For the text-containing cell, return its midpoint in (x, y) coordinate format. 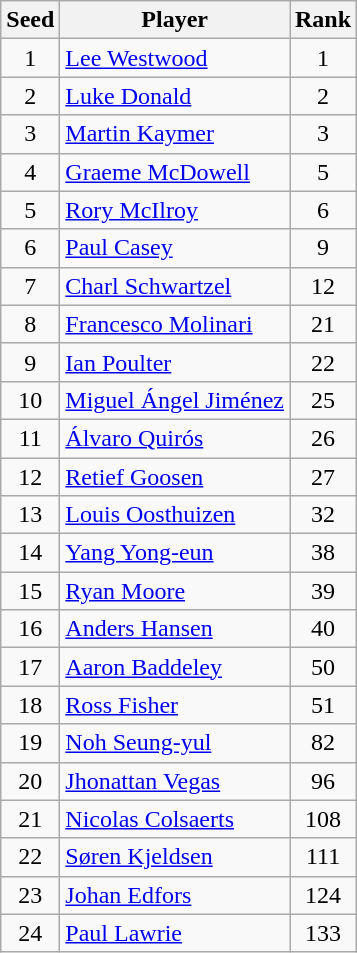
8 (30, 324)
32 (324, 515)
7 (30, 286)
Yang Yong-eun (175, 553)
14 (30, 553)
Álvaro Quirós (175, 438)
26 (324, 438)
50 (324, 667)
Seed (30, 20)
Rank (324, 20)
Lee Westwood (175, 58)
108 (324, 819)
17 (30, 667)
Søren Kjeldsen (175, 857)
Rory McIlroy (175, 210)
20 (30, 781)
Louis Oosthuizen (175, 515)
Paul Casey (175, 248)
Charl Schwartzel (175, 286)
Jhonattan Vegas (175, 781)
133 (324, 933)
Paul Lawrie (175, 933)
Retief Goosen (175, 477)
4 (30, 172)
Ryan Moore (175, 591)
Noh Seung-yul (175, 743)
38 (324, 553)
10 (30, 400)
13 (30, 515)
Francesco Molinari (175, 324)
Johan Edfors (175, 895)
40 (324, 629)
51 (324, 705)
39 (324, 591)
Ian Poulter (175, 362)
111 (324, 857)
Martin Kaymer (175, 134)
Nicolas Colsaerts (175, 819)
Graeme McDowell (175, 172)
25 (324, 400)
Player (175, 20)
124 (324, 895)
16 (30, 629)
96 (324, 781)
15 (30, 591)
27 (324, 477)
19 (30, 743)
Aaron Baddeley (175, 667)
11 (30, 438)
18 (30, 705)
Ross Fisher (175, 705)
23 (30, 895)
Anders Hansen (175, 629)
82 (324, 743)
Luke Donald (175, 96)
Miguel Ángel Jiménez (175, 400)
24 (30, 933)
